From the cell containing the given text, extract its center point as (x, y) coordinate. 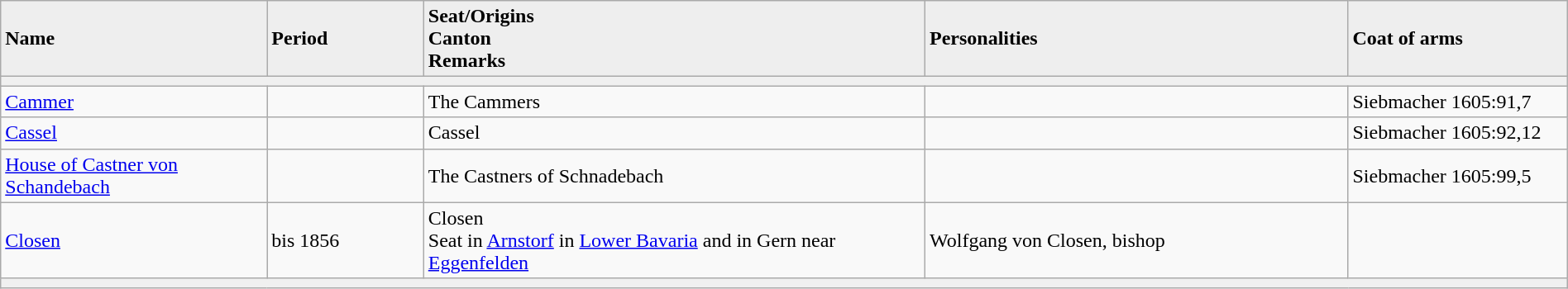
Cammer (134, 102)
Siebmacher 1605:99,5 (1457, 175)
Siebmacher 1605:91,7 (1457, 102)
Name (134, 39)
The Castners of Schnadebach (674, 175)
Coat of arms (1457, 39)
Seat/Origins Canton Remarks (674, 39)
bis 1856 (346, 240)
House of Castner von Schandebach (134, 175)
Closen (134, 240)
Siebmacher 1605:92,12 (1457, 133)
Period (346, 39)
The Cammers (674, 102)
Wolfgang von Closen, bishop (1136, 240)
Personalities (1136, 39)
Closen Seat in Arnstorf in Lower Bavaria and in Gern near Eggenfelden (674, 240)
